Find where the given text appears and provide that cell's center as (x, y) coordinate. 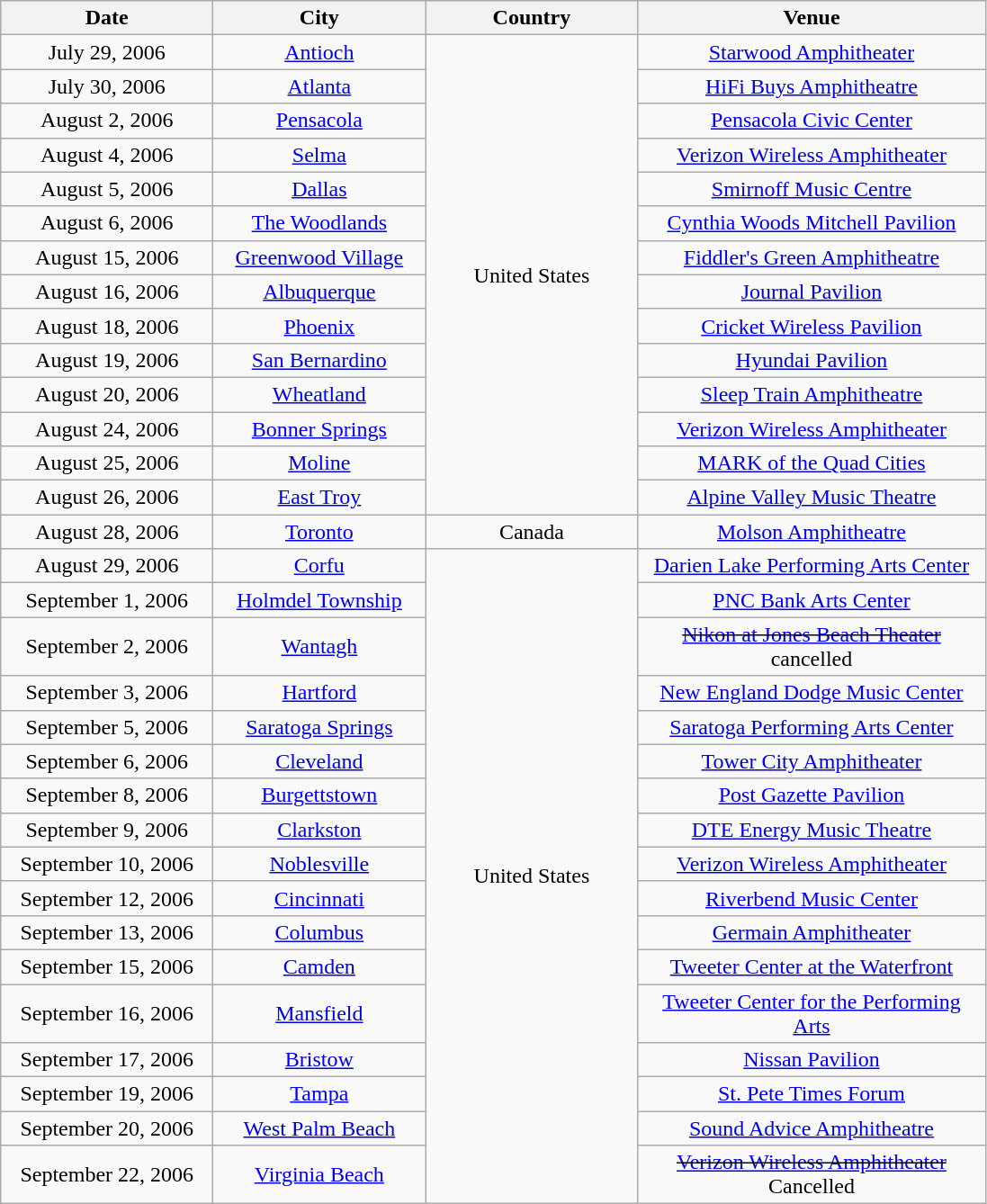
September 1, 2006 (107, 600)
Nissan Pavilion (812, 1060)
Post Gazette Pavilion (812, 795)
Wantagh (319, 646)
St. Pete Times Forum (812, 1094)
Venue (812, 18)
Pensacola Civic Center (812, 121)
Albuquerque (319, 292)
Hartford (319, 693)
Bonner Springs (319, 429)
September 10, 2006 (107, 864)
Fiddler's Green Amphitheatre (812, 257)
September 8, 2006 (107, 795)
August 16, 2006 (107, 292)
September 2, 2006 (107, 646)
September 17, 2006 (107, 1060)
September 9, 2006 (107, 830)
MARK of the Quad Cities (812, 463)
September 12, 2006 (107, 898)
Alpine Valley Music Theatre (812, 498)
Tampa (319, 1094)
Cricket Wireless Pavilion (812, 326)
Bristow (319, 1060)
August 28, 2006 (107, 532)
July 29, 2006 (107, 52)
City (319, 18)
Noblesville (319, 864)
Canada (532, 532)
Atlanta (319, 86)
September 16, 2006 (107, 1013)
August 26, 2006 (107, 498)
Saratoga Springs (319, 727)
August 24, 2006 (107, 429)
Journal Pavilion (812, 292)
Virginia Beach (319, 1175)
September 15, 2006 (107, 966)
Tweeter Center for the Performing Arts (812, 1013)
Selma (319, 155)
The Woodlands (319, 223)
Country (532, 18)
Germain Amphitheater (812, 932)
Greenwood Village (319, 257)
Columbus (319, 932)
Tower City Amphitheater (812, 761)
August 4, 2006 (107, 155)
San Bernardino (319, 360)
July 30, 2006 (107, 86)
Moline (319, 463)
Mansfield (319, 1013)
Molson Amphitheatre (812, 532)
Darien Lake Performing Arts Center (812, 566)
Cleveland (319, 761)
Hyundai Pavilion (812, 360)
August 19, 2006 (107, 360)
Tweeter Center at the Waterfront (812, 966)
West Palm Beach (319, 1128)
September 13, 2006 (107, 932)
August 25, 2006 (107, 463)
Pensacola (319, 121)
August 2, 2006 (107, 121)
September 20, 2006 (107, 1128)
September 19, 2006 (107, 1094)
DTE Energy Music Theatre (812, 830)
Antioch (319, 52)
HiFi Buys Amphitheatre (812, 86)
Clarkston (319, 830)
Holmdel Township (319, 600)
Toronto (319, 532)
August 18, 2006 (107, 326)
Dallas (319, 189)
Saratoga Performing Arts Center (812, 727)
Starwood Amphitheater (812, 52)
Cynthia Woods Mitchell Pavilion (812, 223)
August 6, 2006 (107, 223)
Date (107, 18)
September 5, 2006 (107, 727)
August 5, 2006 (107, 189)
East Troy (319, 498)
September 6, 2006 (107, 761)
Smirnoff Music Centre (812, 189)
PNC Bank Arts Center (812, 600)
September 22, 2006 (107, 1175)
New England Dodge Music Center (812, 693)
Camden (319, 966)
Cincinnati (319, 898)
August 20, 2006 (107, 394)
Sound Advice Amphitheatre (812, 1128)
Nikon at Jones Beach Theater cancelled (812, 646)
Verizon Wireless Amphitheater Cancelled (812, 1175)
Burgettstown (319, 795)
Phoenix (319, 326)
Sleep Train Amphitheatre (812, 394)
Wheatland (319, 394)
August 29, 2006 (107, 566)
August 15, 2006 (107, 257)
Corfu (319, 566)
September 3, 2006 (107, 693)
Riverbend Music Center (812, 898)
